Provide the [X, Y] coordinate of the cell's center where the given text is located.  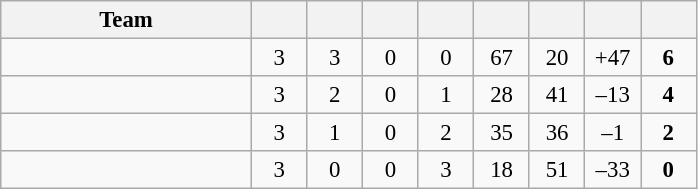
18 [502, 170]
–13 [613, 95]
4 [668, 95]
20 [557, 58]
28 [502, 95]
–33 [613, 170]
41 [557, 95]
35 [502, 133]
67 [502, 58]
36 [557, 133]
Team [126, 20]
+47 [613, 58]
51 [557, 170]
–1 [613, 133]
6 [668, 58]
